Pinpoint the cell where the given text exists, returning its (X, Y) midpoint coordinate. 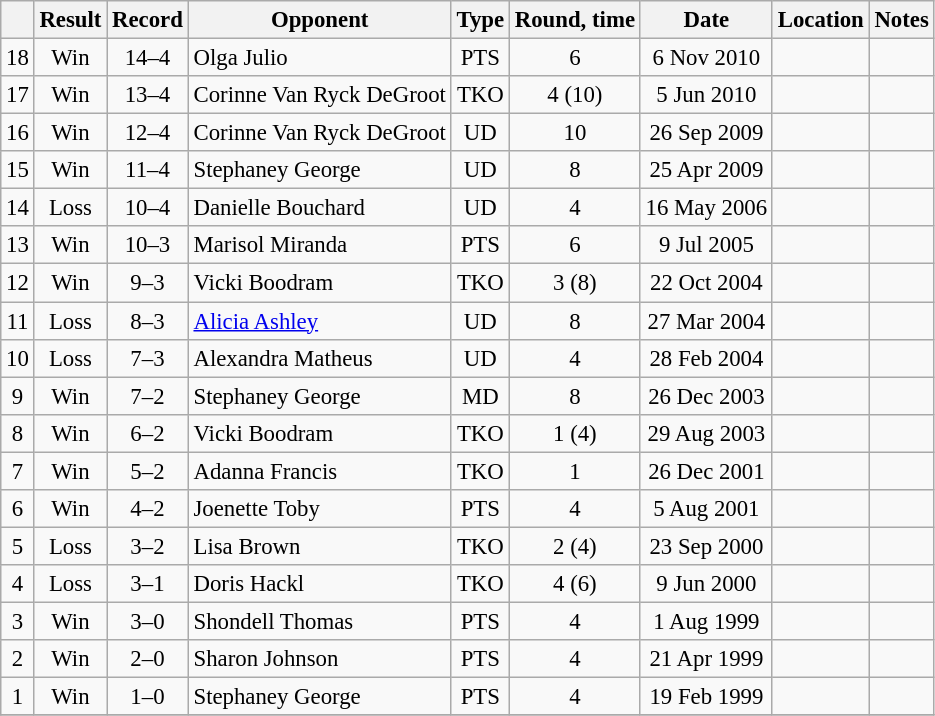
26 Sep 2009 (706, 133)
Type (480, 20)
Location (820, 20)
4–2 (148, 509)
14 (18, 208)
Marisol Miranda (320, 245)
2 (4) (574, 546)
27 Mar 2004 (706, 321)
Alicia Ashley (320, 321)
13–4 (148, 95)
22 Oct 2004 (706, 283)
3–2 (148, 546)
29 Aug 2003 (706, 433)
21 Apr 1999 (706, 659)
Record (148, 20)
Joenette Toby (320, 509)
Result (70, 20)
9 Jun 2000 (706, 584)
Olga Julio (320, 58)
17 (18, 95)
2–0 (148, 659)
3–0 (148, 621)
3 (18, 621)
5 (18, 546)
9 Jul 2005 (706, 245)
3–1 (148, 584)
18 (18, 58)
7 (18, 471)
4 (10) (574, 95)
2 (18, 659)
Opponent (320, 20)
1 (4) (574, 433)
16 (18, 133)
Date (706, 20)
Adanna Francis (320, 471)
1–0 (148, 697)
MD (480, 396)
Alexandra Matheus (320, 358)
13 (18, 245)
1 Aug 1999 (706, 621)
3 (8) (574, 283)
10–3 (148, 245)
14–4 (148, 58)
26 Dec 2003 (706, 396)
Lisa Brown (320, 546)
8–3 (148, 321)
7–3 (148, 358)
12 (18, 283)
11–4 (148, 170)
5–2 (148, 471)
9 (18, 396)
Notes (902, 20)
Shondell Thomas (320, 621)
11 (18, 321)
6–2 (148, 433)
25 Apr 2009 (706, 170)
5 Jun 2010 (706, 95)
16 May 2006 (706, 208)
Danielle Bouchard (320, 208)
10–4 (148, 208)
4 (6) (574, 584)
7–2 (148, 396)
19 Feb 1999 (706, 697)
5 Aug 2001 (706, 509)
6 Nov 2010 (706, 58)
28 Feb 2004 (706, 358)
9–3 (148, 283)
12–4 (148, 133)
26 Dec 2001 (706, 471)
Doris Hackl (320, 584)
Sharon Johnson (320, 659)
23 Sep 2000 (706, 546)
Round, time (574, 20)
15 (18, 170)
